Detect which cell encompasses the target text, then output its (x, y) center coordinate. 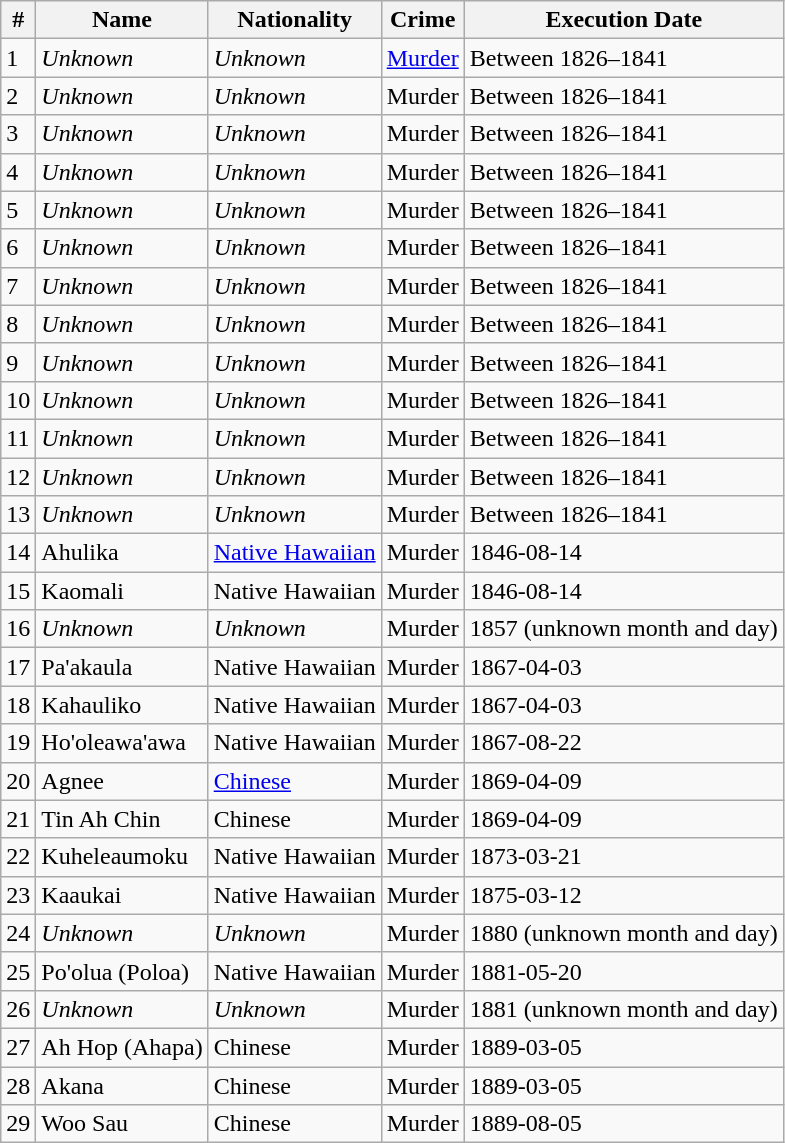
Kaomali (122, 591)
22 (18, 857)
4 (18, 172)
20 (18, 781)
26 (18, 1009)
10 (18, 400)
Woo Sau (122, 1124)
1880 (unknown month and day) (624, 933)
6 (18, 248)
Kahauliko (122, 705)
19 (18, 743)
24 (18, 933)
5 (18, 210)
12 (18, 477)
25 (18, 971)
21 (18, 819)
15 (18, 591)
# (18, 20)
1881 (unknown month and day) (624, 1009)
Name (122, 20)
Pa'akaula (122, 667)
16 (18, 629)
27 (18, 1047)
1889-08-05 (624, 1124)
14 (18, 553)
Agnee (122, 781)
1881-05-20 (624, 971)
28 (18, 1085)
1867-08-22 (624, 743)
1857 (unknown month and day) (624, 629)
29 (18, 1124)
Po'olua (Poloa) (122, 971)
Akana (122, 1085)
Kuheleaumoku (122, 857)
17 (18, 667)
3 (18, 134)
7 (18, 286)
11 (18, 438)
1873-03-21 (624, 857)
Execution Date (624, 20)
Ho'oleawa'awa (122, 743)
Crime (422, 20)
8 (18, 324)
Ah Hop (Ahapa) (122, 1047)
13 (18, 515)
1875-03-12 (624, 895)
23 (18, 895)
Kaaukai (122, 895)
2 (18, 96)
Nationality (294, 20)
Ahulika (122, 553)
9 (18, 362)
1 (18, 58)
18 (18, 705)
Tin Ah Chin (122, 819)
